Output the [x, y] coordinate of the center of the cell containing the given text.  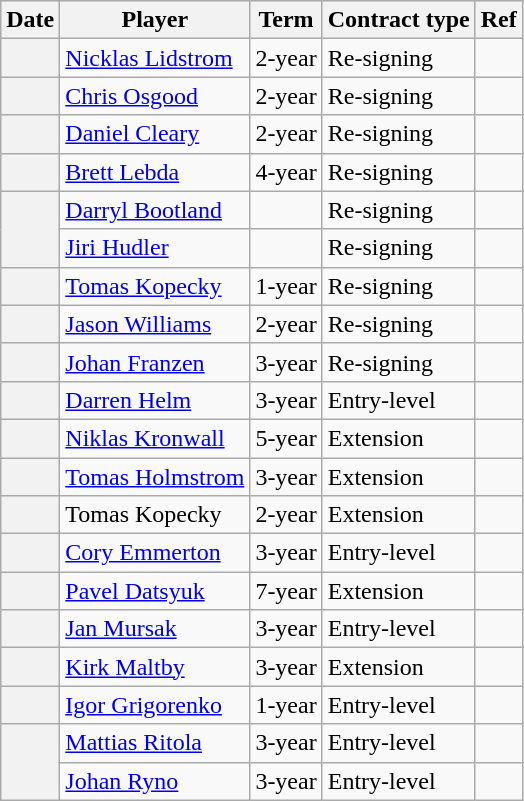
5-year [286, 438]
Cory Emmerton [155, 553]
Johan Franzen [155, 362]
Jan Mursak [155, 629]
7-year [286, 591]
4-year [286, 172]
Tomas Holmstrom [155, 477]
Niklas Kronwall [155, 438]
Mattias Ritola [155, 743]
Ref [498, 20]
Darryl Bootland [155, 210]
Kirk Maltby [155, 667]
Darren Helm [155, 400]
Nicklas Lidstrom [155, 58]
Player [155, 20]
Date [30, 20]
Pavel Datsyuk [155, 591]
Brett Lebda [155, 172]
Term [286, 20]
Jason Williams [155, 324]
Daniel Cleary [155, 134]
Contract type [398, 20]
Chris Osgood [155, 96]
Jiri Hudler [155, 248]
Igor Grigorenko [155, 705]
Johan Ryno [155, 781]
